Locate the cell with the specified text and output its [X, Y] center coordinate. 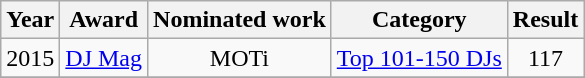
Result [545, 20]
Top 101-150 DJs [419, 58]
117 [545, 58]
Nominated work [240, 20]
Award [104, 20]
Year [30, 20]
MOTi [240, 58]
DJ Mag [104, 58]
2015 [30, 58]
Category [419, 20]
